Locate the cell with the specified text and output its [X, Y] center coordinate. 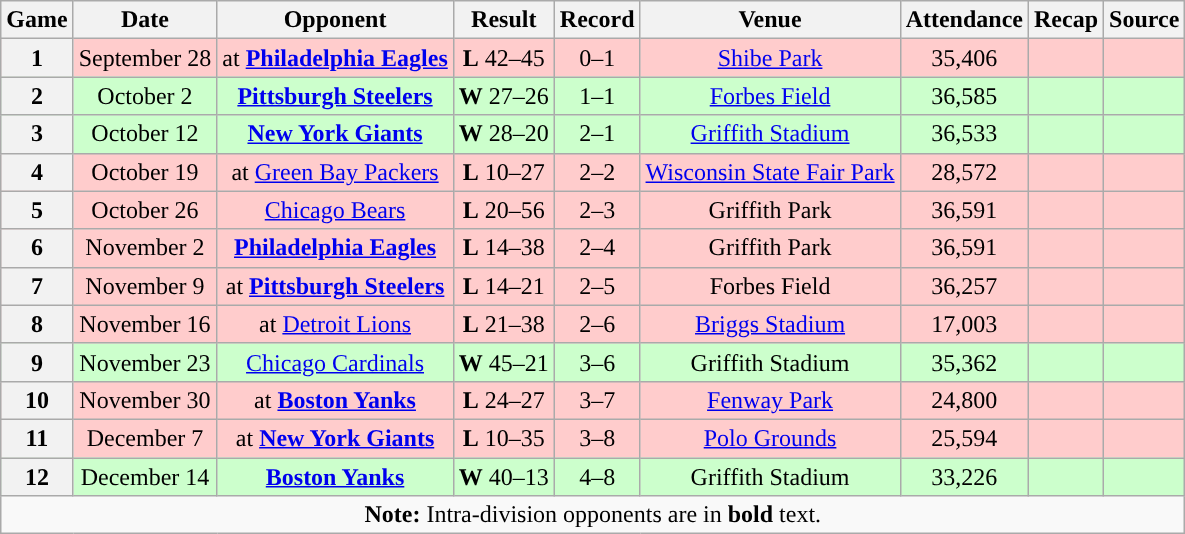
Record [597, 20]
L 20–56 [504, 210]
at New York Giants [335, 438]
Philadelphia Eagles [335, 248]
Briggs Stadium [770, 324]
2–3 [597, 210]
Attendance [964, 20]
35,362 [964, 362]
Chicago Bears [335, 210]
November 23 [145, 362]
Opponent [335, 20]
October 19 [145, 172]
1 [37, 58]
October 12 [145, 134]
2–2 [597, 172]
Source [1144, 20]
4 [37, 172]
3–8 [597, 438]
Result [504, 20]
2–4 [597, 248]
2–5 [597, 286]
Pittsburgh Steelers [335, 96]
at Philadelphia Eagles [335, 58]
W 27–26 [504, 96]
Fenway Park [770, 400]
October 26 [145, 210]
W 28–20 [504, 134]
36,585 [964, 96]
6 [37, 248]
Recap [1066, 20]
at Boston Yanks [335, 400]
L 10–27 [504, 172]
L 21–38 [504, 324]
24,800 [964, 400]
36,533 [964, 134]
December 7 [145, 438]
L 42–45 [504, 58]
2–6 [597, 324]
November 9 [145, 286]
L 14–21 [504, 286]
September 28 [145, 58]
L 10–35 [504, 438]
3–6 [597, 362]
7 [37, 286]
Wisconsin State Fair Park [770, 172]
35,406 [964, 58]
November 2 [145, 248]
October 2 [145, 96]
25,594 [964, 438]
36,257 [964, 286]
2–1 [597, 134]
1–1 [597, 96]
Chicago Cardinals [335, 362]
3 [37, 134]
W 40–13 [504, 477]
December 14 [145, 477]
12 [37, 477]
10 [37, 400]
5 [37, 210]
Venue [770, 20]
17,003 [964, 324]
L 14–38 [504, 248]
at Green Bay Packers [335, 172]
New York Giants [335, 134]
33,226 [964, 477]
at Pittsburgh Steelers [335, 286]
L 24–27 [504, 400]
8 [37, 324]
November 16 [145, 324]
Polo Grounds [770, 438]
W 45–21 [504, 362]
0–1 [597, 58]
Game [37, 20]
28,572 [964, 172]
2 [37, 96]
11 [37, 438]
Date [145, 20]
4–8 [597, 477]
Boston Yanks [335, 477]
3–7 [597, 400]
Note: Intra-division opponents are in bold text. [593, 515]
9 [37, 362]
November 30 [145, 400]
Shibe Park [770, 58]
at Detroit Lions [335, 324]
